Return the [X, Y] coordinate for the center point of the cell that contains the specified text.  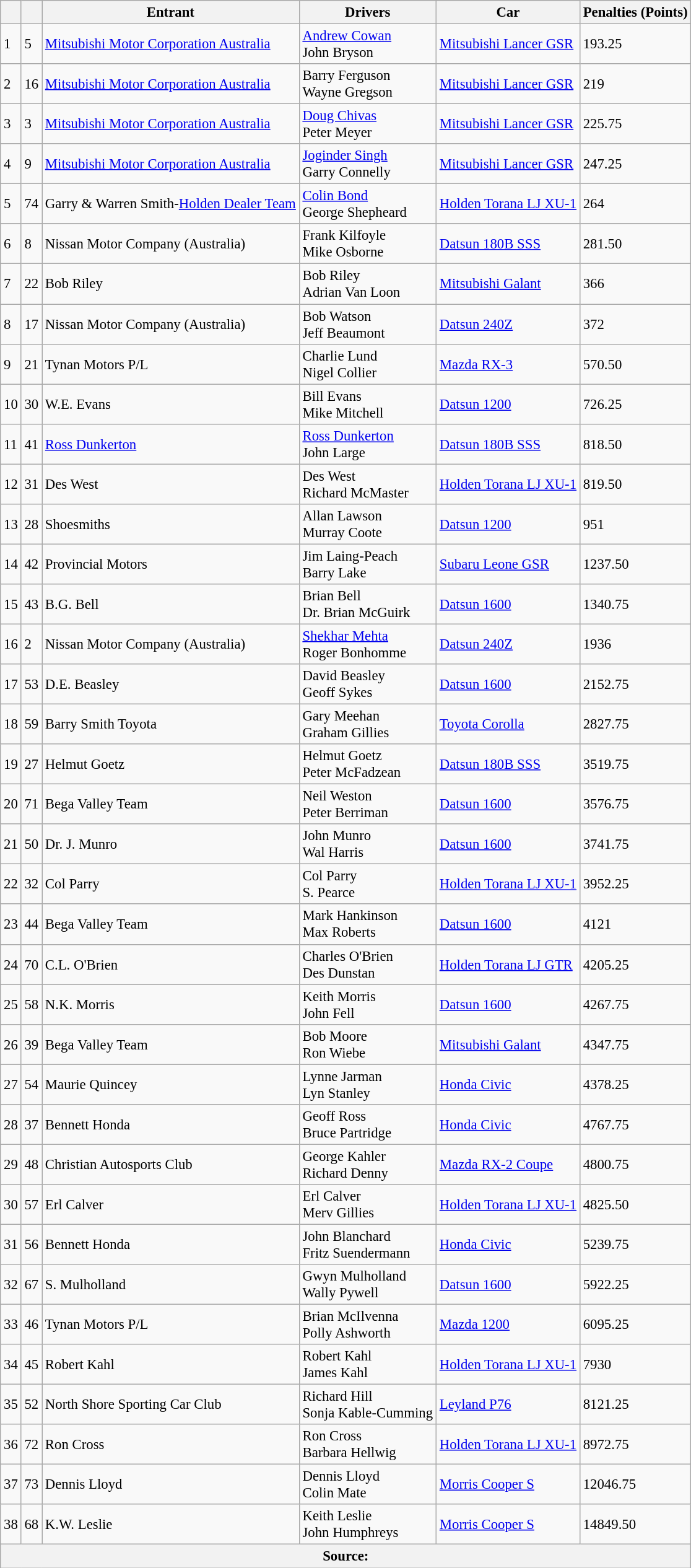
Keith Leslie John Humphreys [368, 1524]
53 [31, 684]
219 [635, 84]
1340.75 [635, 605]
24 [11, 964]
Bob Riley [171, 284]
12046.75 [635, 1484]
15 [11, 605]
8121.25 [635, 1405]
Bob Moore Ron Wiebe [368, 1045]
Mazda RX-3 [508, 364]
Subaru Leone GSR [508, 564]
Des West [171, 484]
Allan Lawson Murray Coote [368, 524]
Neil Weston Peter Berriman [368, 804]
29 [11, 1165]
7 [11, 284]
12 [11, 484]
6095.25 [635, 1325]
Leyland P76 [508, 1405]
4800.75 [635, 1165]
5922.25 [635, 1285]
52 [31, 1405]
11 [11, 444]
41 [31, 444]
1237.50 [635, 564]
3576.75 [635, 804]
Provincial Motors [171, 564]
4267.75 [635, 1005]
56 [31, 1244]
Christian Autosports Club [171, 1165]
4378.25 [635, 1084]
1936 [635, 644]
3741.75 [635, 844]
Gary Meehan Graham Gillies [368, 725]
Mazda RX-2 Coupe [508, 1165]
Bob Watson Jeff Beaumont [368, 325]
Shoesmiths [171, 524]
W.E. Evans [171, 404]
10 [11, 404]
35 [11, 1405]
67 [31, 1285]
4 [11, 164]
281.50 [635, 244]
46 [31, 1325]
N.K. Morris [171, 1005]
Col Parry S. Pearce [368, 885]
B.G. Bell [171, 605]
20 [11, 804]
14849.50 [635, 1524]
4205.25 [635, 964]
Keith Morris John Fell [368, 1005]
34 [11, 1364]
57 [31, 1204]
Source: [345, 1556]
818.50 [635, 444]
38 [11, 1524]
Shekhar Mehta Roger Bonhomme [368, 644]
2152.75 [635, 684]
72 [31, 1445]
6 [11, 244]
Holden Torana LJ GTR [508, 964]
Helmut Goetz [171, 764]
Colin Bond George Shepheard [368, 204]
Barry Smith Toyota [171, 725]
Jim Laing-Peach Barry Lake [368, 564]
Des West Richard McMaster [368, 484]
42 [31, 564]
Brian McIlvenna Polly Ashworth [368, 1325]
Erl Calver [171, 1204]
Toyota Corolla [508, 725]
48 [31, 1165]
Garry & Warren Smith-Holden Dealer Team [171, 204]
Bob Riley Adrian Van Loon [368, 284]
D.E. Beasley [171, 684]
33 [11, 1325]
Ross Dunkerton [171, 444]
23 [11, 924]
Car [508, 12]
Barry Ferguson Wayne Gregson [368, 84]
S. Mulholland [171, 1285]
14 [11, 564]
193.25 [635, 45]
Charles O'Brien Des Dunstan [368, 964]
George Kahler Richard Denny [368, 1165]
North Shore Sporting Car Club [171, 1405]
36 [11, 1445]
Mark Hankinson Max Roberts [368, 924]
26 [11, 1045]
K.W. Leslie [171, 1524]
1 [11, 45]
3519.75 [635, 764]
4767.75 [635, 1125]
25 [11, 1005]
8972.75 [635, 1445]
70 [31, 964]
Drivers [368, 12]
68 [31, 1524]
John Blanchard Fritz Suendermann [368, 1244]
Robert Kahl [171, 1364]
951 [635, 524]
73 [31, 1484]
Helmut Goetz Peter McFadzean [368, 764]
264 [635, 204]
819.50 [635, 484]
7930 [635, 1364]
58 [31, 1005]
45 [31, 1364]
19 [11, 764]
Dennis Lloyd Colin Mate [368, 1484]
Mazda 1200 [508, 1325]
Robert Kahl James Kahl [368, 1364]
18 [11, 725]
Doug Chivas Peter Meyer [368, 124]
366 [635, 284]
3952.25 [635, 885]
Joginder Singh Garry Connelly [368, 164]
Bill Evans Mike Mitchell [368, 404]
4121 [635, 924]
44 [31, 924]
Andrew Cowan John Bryson [368, 45]
225.75 [635, 124]
Dr. J. Munro [171, 844]
4347.75 [635, 1045]
Ron Cross [171, 1445]
59 [31, 725]
247.25 [635, 164]
Maurie Quincey [171, 1084]
5239.75 [635, 1244]
372 [635, 325]
Frank Kilfoyle Mike Osborne [368, 244]
71 [31, 804]
39 [31, 1045]
Col Parry [171, 885]
43 [31, 605]
570.50 [635, 364]
Ross Dunkerton John Large [368, 444]
54 [31, 1084]
Gwyn Mulholland Wally Pywell [368, 1285]
David Beasley Geoff Sykes [368, 684]
Ron Cross Barbara Hellwig [368, 1445]
Dennis Lloyd [171, 1484]
Brian Bell Dr. Brian McGuirk [368, 605]
Penalties (Points) [635, 12]
C.L. O'Brien [171, 964]
13 [11, 524]
4825.50 [635, 1204]
74 [31, 204]
Entrant [171, 12]
Erl Calver Merv Gillies [368, 1204]
2827.75 [635, 725]
Charlie Lund Nigel Collier [368, 364]
50 [31, 844]
John Munro Wal Harris [368, 844]
Richard Hill Sonja Kable-Cumming [368, 1405]
Geoff Ross Bruce Partridge [368, 1125]
726.25 [635, 404]
Lynne Jarman Lyn Stanley [368, 1084]
